Search for the cell housing the specified text and yield its (X, Y) center coordinate. 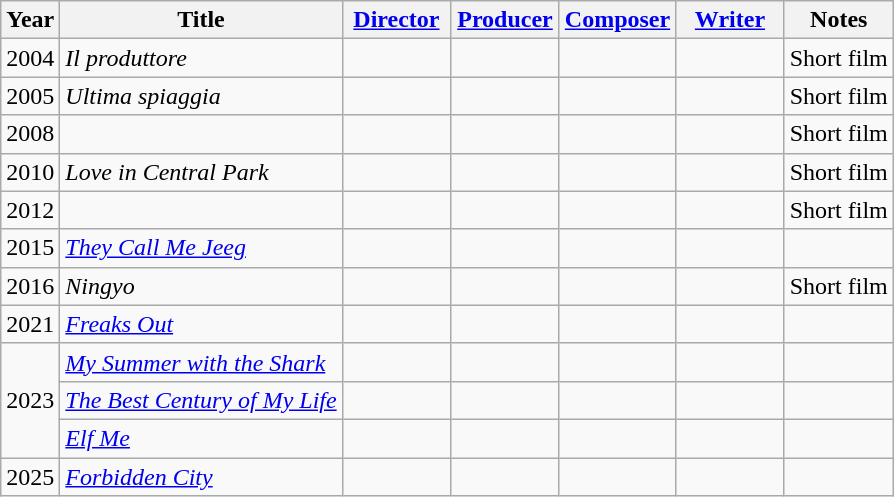
The Best Century of My Life (201, 400)
They Call Me Jeeg (201, 248)
2008 (30, 134)
Director (396, 20)
Freaks Out (201, 324)
Year (30, 20)
Composer (617, 20)
Forbidden City (201, 477)
2023 (30, 400)
My Summer with the Shark (201, 362)
2005 (30, 96)
Love in Central Park (201, 172)
2025 (30, 477)
2010 (30, 172)
Writer (730, 20)
Ningyo (201, 286)
Title (201, 20)
Elf Me (201, 438)
Il produttore (201, 58)
2012 (30, 210)
Producer (506, 20)
2021 (30, 324)
2004 (30, 58)
Notes (838, 20)
2015 (30, 248)
2016 (30, 286)
Ultima spiaggia (201, 96)
